Determine the [X, Y] coordinate at the center of the cell enclosing the given text.  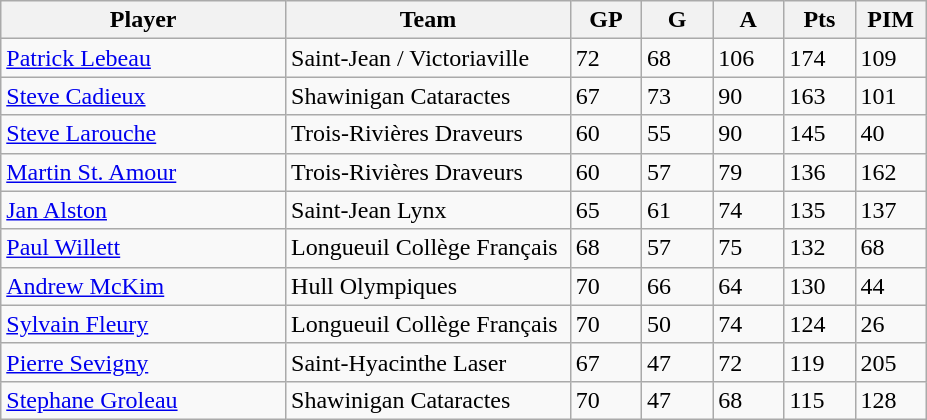
Pierre Sevigny [144, 362]
115 [820, 400]
Player [144, 20]
Jan Alston [144, 210]
109 [890, 58]
Stephane Groleau [144, 400]
Saint-Jean Lynx [428, 210]
Steve Larouche [144, 134]
73 [678, 96]
Saint-Jean / Victoriaville [428, 58]
145 [820, 134]
174 [820, 58]
130 [820, 286]
119 [820, 362]
137 [890, 210]
Saint-Hyacinthe Laser [428, 362]
128 [890, 400]
Team [428, 20]
Hull Olympiques [428, 286]
Sylvain Fleury [144, 324]
Pts [820, 20]
79 [748, 172]
50 [678, 324]
Steve Cadieux [144, 96]
Patrick Lebeau [144, 58]
Paul Willett [144, 248]
101 [890, 96]
135 [820, 210]
205 [890, 362]
PIM [890, 20]
Martin St. Amour [144, 172]
40 [890, 134]
75 [748, 248]
26 [890, 324]
106 [748, 58]
61 [678, 210]
55 [678, 134]
163 [820, 96]
124 [820, 324]
65 [606, 210]
G [678, 20]
Andrew McKim [144, 286]
136 [820, 172]
66 [678, 286]
44 [890, 286]
162 [890, 172]
A [748, 20]
GP [606, 20]
64 [748, 286]
132 [820, 248]
